Output the (x, y) coordinate of the center of the cell containing the given text.  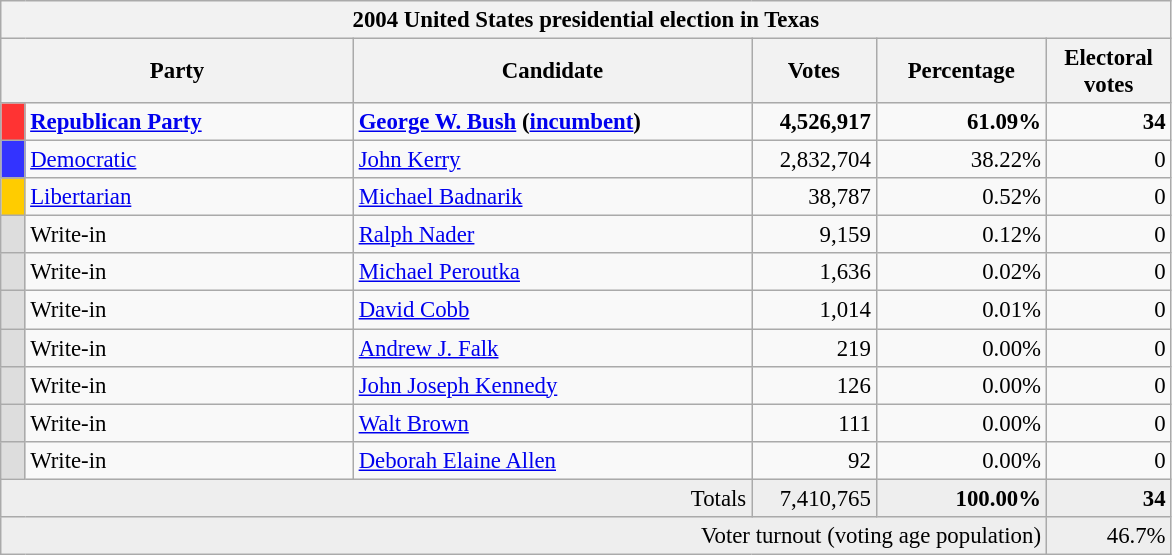
John Joseph Kennedy (552, 385)
61.09% (961, 122)
Votes (814, 72)
Candidate (552, 72)
Ralph Nader (552, 235)
38.22% (961, 160)
7,410,765 (814, 498)
Walt Brown (552, 423)
Democratic (189, 160)
Voter turnout (voting age population) (524, 536)
Totals (376, 498)
Republican Party (189, 122)
4,526,917 (814, 122)
111 (814, 423)
2,832,704 (814, 160)
100.00% (961, 498)
0.01% (961, 310)
Percentage (961, 72)
Deborah Elaine Allen (552, 460)
1,636 (814, 273)
92 (814, 460)
Party (178, 72)
1,014 (814, 310)
Libertarian (189, 197)
126 (814, 385)
0.52% (961, 197)
Electoral votes (1108, 72)
0.02% (961, 273)
David Cobb (552, 310)
38,787 (814, 197)
Michael Peroutka (552, 273)
46.7% (1108, 536)
2004 United States presidential election in Texas (586, 20)
Andrew J. Falk (552, 348)
John Kerry (552, 160)
9,159 (814, 235)
George W. Bush (incumbent) (552, 122)
0.12% (961, 235)
Michael Badnarik (552, 197)
219 (814, 348)
